Search for the cell housing the specified text and yield its (X, Y) center coordinate. 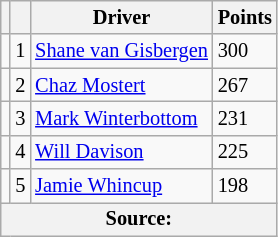
Mark Winterbottom (122, 118)
198 (245, 186)
2 (20, 85)
5 (20, 186)
Driver (122, 17)
3 (20, 118)
4 (20, 152)
Points (245, 17)
Jamie Whincup (122, 186)
267 (245, 85)
Source: (139, 219)
Will Davison (122, 152)
225 (245, 152)
300 (245, 51)
Shane van Gisbergen (122, 51)
231 (245, 118)
1 (20, 51)
Chaz Mostert (122, 85)
